Identify which cell holds the provided text, then report its (x, y) central coordinate. 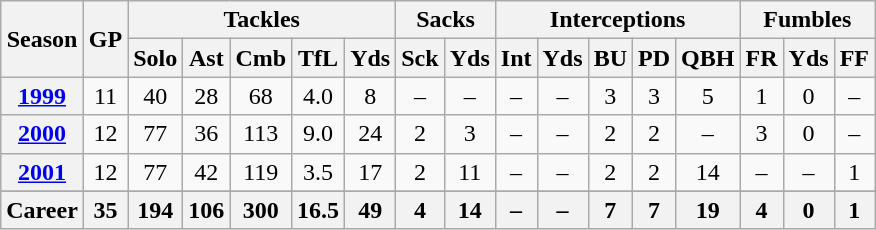
Sacks (446, 20)
Season (42, 39)
TfL (318, 58)
35 (105, 210)
19 (708, 210)
2001 (42, 172)
3.5 (318, 172)
FR (762, 58)
49 (370, 210)
FF (854, 58)
113 (261, 134)
Ast (206, 58)
Career (42, 210)
8 (370, 96)
300 (261, 210)
5 (708, 96)
106 (206, 210)
GP (105, 39)
Solo (156, 58)
Cmb (261, 58)
36 (206, 134)
16.5 (318, 210)
Interceptions (618, 20)
QBH (708, 58)
119 (261, 172)
68 (261, 96)
2000 (42, 134)
9.0 (318, 134)
PD (654, 58)
1999 (42, 96)
Int (516, 58)
28 (206, 96)
24 (370, 134)
Fumbles (808, 20)
40 (156, 96)
194 (156, 210)
BU (610, 58)
17 (370, 172)
42 (206, 172)
Sck (420, 58)
4.0 (318, 96)
Tackles (262, 20)
